Detect which cell encompasses the target text, then output its (X, Y) center coordinate. 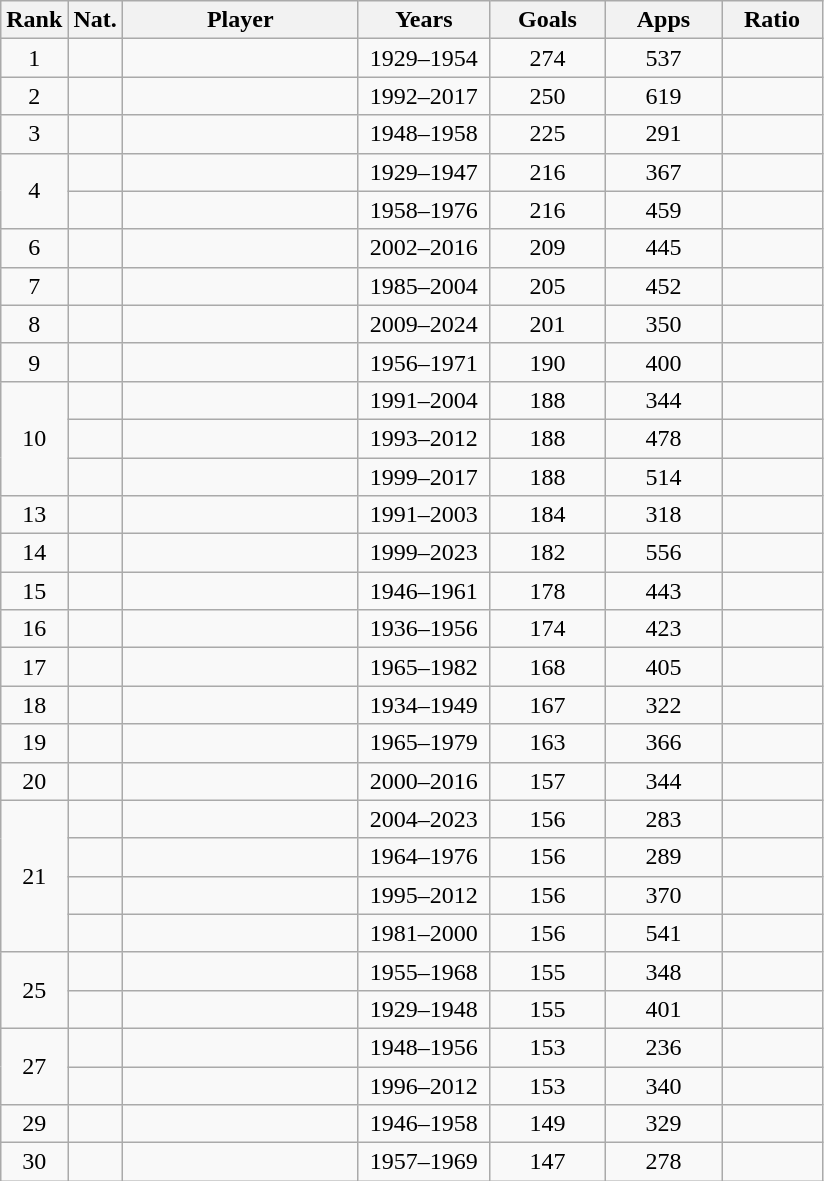
27 (34, 1066)
556 (663, 553)
225 (547, 134)
1965–1979 (424, 743)
1929–1947 (424, 172)
401 (663, 1009)
1991–2004 (424, 400)
1929–1954 (424, 58)
190 (547, 362)
405 (663, 667)
Years (424, 20)
1956–1971 (424, 362)
157 (547, 781)
16 (34, 629)
1993–2012 (424, 438)
2000–2016 (424, 781)
15 (34, 591)
163 (547, 743)
30 (34, 1162)
1999–2023 (424, 553)
10 (34, 438)
168 (547, 667)
6 (34, 248)
400 (663, 362)
1992–2017 (424, 96)
209 (547, 248)
329 (663, 1124)
17 (34, 667)
Apps (663, 20)
1985–2004 (424, 286)
1929–1948 (424, 1009)
2 (34, 96)
478 (663, 438)
Player (240, 20)
423 (663, 629)
8 (34, 324)
514 (663, 477)
348 (663, 971)
147 (547, 1162)
370 (663, 895)
1948–1958 (424, 134)
283 (663, 819)
20 (34, 781)
3 (34, 134)
174 (547, 629)
9 (34, 362)
366 (663, 743)
4 (34, 191)
291 (663, 134)
1996–2012 (424, 1085)
178 (547, 591)
184 (547, 515)
367 (663, 172)
205 (547, 286)
1955–1968 (424, 971)
1948–1956 (424, 1047)
1934–1949 (424, 705)
1965–1982 (424, 667)
250 (547, 96)
1958–1976 (424, 210)
1981–2000 (424, 933)
459 (663, 210)
1995–2012 (424, 895)
1957–1969 (424, 1162)
443 (663, 591)
445 (663, 248)
1946–1958 (424, 1124)
18 (34, 705)
1946–1961 (424, 591)
1964–1976 (424, 857)
7 (34, 286)
340 (663, 1085)
278 (663, 1162)
167 (547, 705)
25 (34, 990)
318 (663, 515)
2002–2016 (424, 248)
322 (663, 705)
236 (663, 1047)
13 (34, 515)
1936–1956 (424, 629)
619 (663, 96)
Rank (34, 20)
1 (34, 58)
289 (663, 857)
182 (547, 553)
541 (663, 933)
1999–2017 (424, 477)
537 (663, 58)
Ratio (772, 20)
14 (34, 553)
1991–2003 (424, 515)
19 (34, 743)
Goals (547, 20)
274 (547, 58)
Nat. (95, 20)
2004–2023 (424, 819)
2009–2024 (424, 324)
201 (547, 324)
149 (547, 1124)
29 (34, 1124)
350 (663, 324)
21 (34, 876)
452 (663, 286)
